Extract the [x, y] coordinate from the center of the cell holding the provided text.  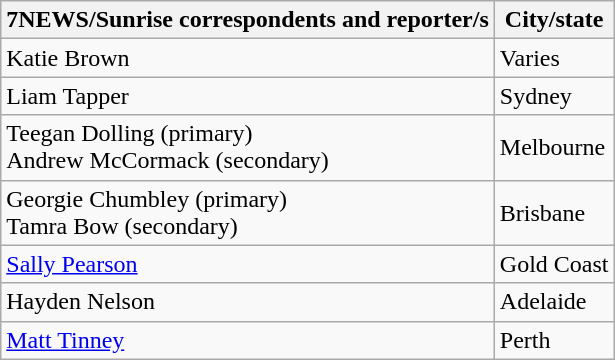
City/state [554, 20]
7NEWS/Sunrise correspondents and reporter/s [248, 20]
Hayden Nelson [248, 302]
Georgie Chumbley (primary)Tamra Bow (secondary) [248, 212]
Brisbane [554, 212]
Katie Brown [248, 58]
Adelaide [554, 302]
Teegan Dolling (primary)Andrew McCormack (secondary) [248, 148]
Liam Tapper [248, 96]
Sydney [554, 96]
Perth [554, 340]
Sally Pearson [248, 264]
Gold Coast [554, 264]
Varies [554, 58]
Matt Tinney [248, 340]
Melbourne [554, 148]
